Find where the given text appears and provide that cell's center as [x, y] coordinate. 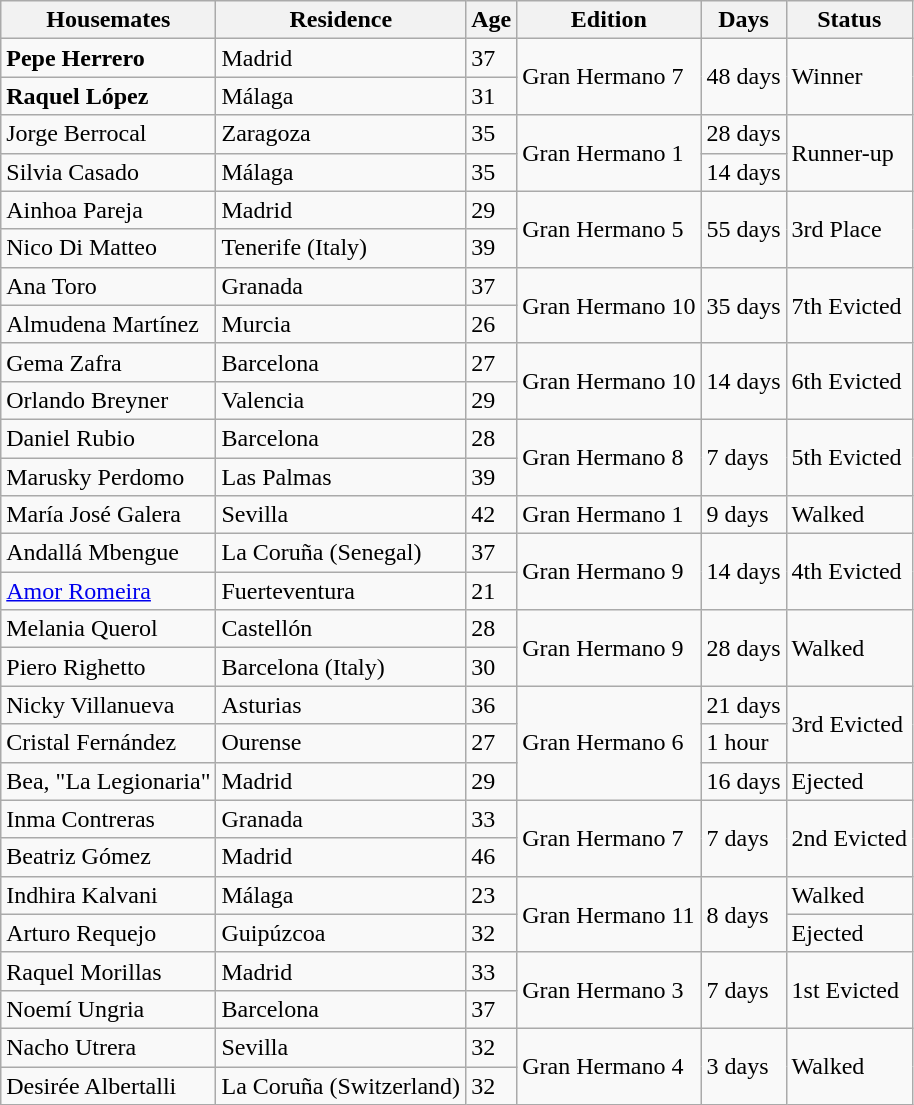
Pepe Herrero [108, 58]
46 [492, 857]
21 days [744, 705]
Nico Di Matteo [108, 248]
7th Evicted [849, 305]
La Coruña (Switzerland) [341, 1085]
23 [492, 895]
31 [492, 96]
Murcia [341, 324]
9 days [744, 515]
Guipúzcoa [341, 933]
21 [492, 591]
Orlando Breyner [108, 400]
48 days [744, 77]
3 days [744, 1066]
4th Evicted [849, 572]
Melania Querol [108, 629]
Raquel López [108, 96]
Ana Toro [108, 286]
Nicky Villanueva [108, 705]
6th Evicted [849, 381]
Indhira Kalvani [108, 895]
3rd Place [849, 229]
Beatriz Gómez [108, 857]
8 days [744, 914]
Edition [609, 20]
Days [744, 20]
Status [849, 20]
La Coruña (Senegal) [341, 553]
Gran Hermano 11 [609, 914]
Zaragoza [341, 134]
Noemí Ungria [108, 1009]
Las Palmas [341, 477]
Gran Hermano 4 [609, 1066]
Gran Hermano 8 [609, 457]
26 [492, 324]
Bea, "La Legionaria" [108, 781]
30 [492, 667]
Runner-up [849, 153]
Marusky Perdomo [108, 477]
36 [492, 705]
Castellón [341, 629]
Gran Hermano 6 [609, 743]
1 hour [744, 743]
42 [492, 515]
3rd Evicted [849, 724]
Gema Zafra [108, 362]
Desirée Albertalli [108, 1085]
Tenerife (Italy) [341, 248]
Raquel Morillas [108, 971]
Barcelona (Italy) [341, 667]
Jorge Berrocal [108, 134]
María José Galera [108, 515]
Almudena Martínez [108, 324]
55 days [744, 229]
Piero Righetto [108, 667]
Asturias [341, 705]
Andallá Mbengue [108, 553]
35 days [744, 305]
Housemates [108, 20]
Winner [849, 77]
Daniel Rubio [108, 438]
Silvia Casado [108, 172]
Ainhoa Pareja [108, 210]
Inma Contreras [108, 819]
Gran Hermano 3 [609, 990]
Nacho Utrera [108, 1047]
Arturo Requejo [108, 933]
Fuerteventura [341, 591]
Age [492, 20]
Valencia [341, 400]
Gran Hermano 5 [609, 229]
Cristal Fernández [108, 743]
Residence [341, 20]
Amor Romeira [108, 591]
Ourense [341, 743]
16 days [744, 781]
1st Evicted [849, 990]
5th Evicted [849, 457]
2nd Evicted [849, 838]
